Identify which cell holds the provided text, then report its [X, Y] central coordinate. 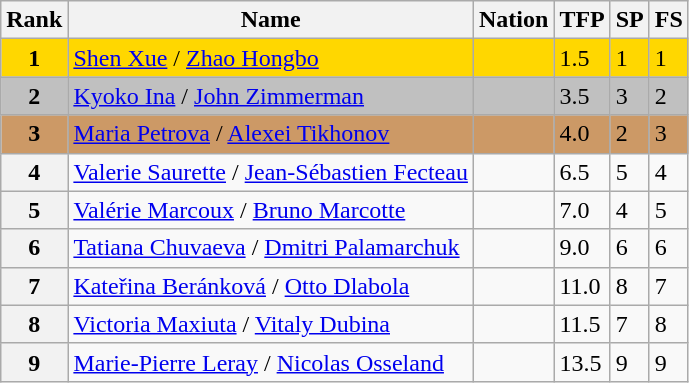
FS [668, 20]
4.0 [582, 134]
Maria Petrova / Alexei Tikhonov [271, 134]
Valérie Marcoux / Bruno Marcotte [271, 210]
Nation [513, 20]
Tatiana Chuvaeva / Dmitri Palamarchuk [271, 248]
3.5 [582, 96]
7.0 [582, 210]
TFP [582, 20]
13.5 [582, 362]
Rank [34, 20]
SP [630, 20]
Valerie Saurette / Jean-Sébastien Fecteau [271, 172]
Name [271, 20]
Victoria Maxiuta / Vitaly Dubina [271, 324]
11.0 [582, 286]
1.5 [582, 58]
Kateřina Beránková / Otto Dlabola [271, 286]
Kyoko Ina / John Zimmerman [271, 96]
9.0 [582, 248]
6.5 [582, 172]
Marie-Pierre Leray / Nicolas Osseland [271, 362]
11.5 [582, 324]
Shen Xue / Zhao Hongbo [271, 58]
